Search for the cell housing the specified text and yield its [x, y] center coordinate. 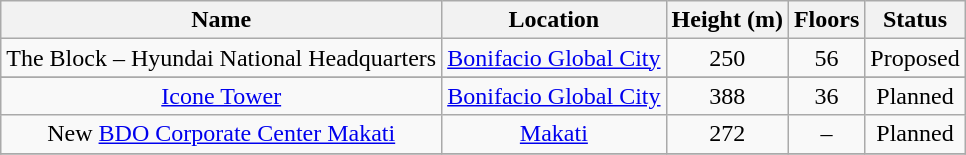
Height (m) [727, 20]
36 [826, 96]
250 [727, 58]
272 [727, 134]
Icone Tower [222, 96]
New BDO Corporate Center Makati [222, 134]
– [826, 134]
The Block – Hyundai National Headquarters [222, 58]
Status [915, 20]
388 [727, 96]
56 [826, 58]
Makati [554, 134]
Floors [826, 20]
Name [222, 20]
Proposed [915, 58]
Location [554, 20]
